Pinpoint the cell where the given text exists, returning its [X, Y] midpoint coordinate. 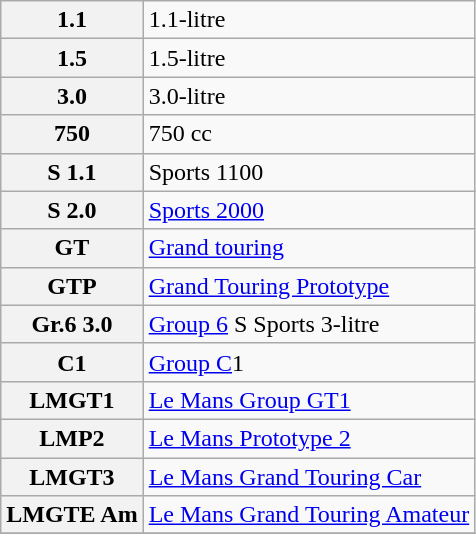
GT [72, 248]
Sports 2000 [309, 210]
LMP2 [72, 438]
Sports 1100 [309, 172]
Le Mans Group GT1 [309, 400]
Le Mans Grand Touring Amateur [309, 515]
S 1.1 [72, 172]
S 2.0 [72, 210]
Group 6 S Sports 3-litre [309, 324]
C1 [72, 362]
750 [72, 134]
Grand touring [309, 248]
3.0-litre [309, 96]
1.1-litre [309, 20]
Le Mans Prototype 2 [309, 438]
LMGT1 [72, 400]
GTP [72, 286]
Gr.6 3.0 [72, 324]
1.1 [72, 20]
3.0 [72, 96]
Grand Touring Prototype [309, 286]
Group C1 [309, 362]
LMGTE Am [72, 515]
750 cc [309, 134]
1.5-litre [309, 58]
LMGT3 [72, 477]
Le Mans Grand Touring Car [309, 477]
1.5 [72, 58]
